Search for the cell housing the specified text and yield its (X, Y) center coordinate. 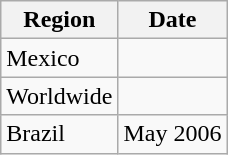
Region (60, 20)
Mexico (60, 58)
Date (172, 20)
May 2006 (172, 134)
Worldwide (60, 96)
Brazil (60, 134)
